Locate the cell with the specified text and output its [X, Y] center coordinate. 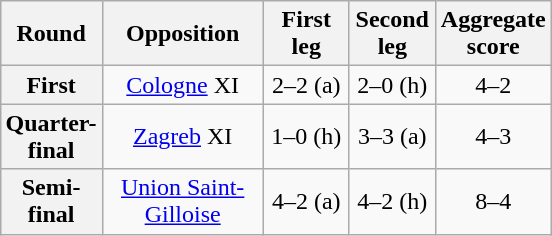
4–2 (h) [392, 202]
Opposition [182, 34]
Union Saint-Gilloise [182, 202]
4–2 [493, 85]
3–3 (a) [392, 136]
2–0 (h) [392, 85]
Quarter-final [51, 136]
2–2 (a) [306, 85]
Cologne XI [182, 85]
Round [51, 34]
Aggregate score [493, 34]
4–3 [493, 136]
First [51, 85]
Zagreb XI [182, 136]
8–4 [493, 202]
First leg [306, 34]
1–0 (h) [306, 136]
Semi-final [51, 202]
4–2 (a) [306, 202]
Second leg [392, 34]
